Locate the cell with the specified text and output its (X, Y) center coordinate. 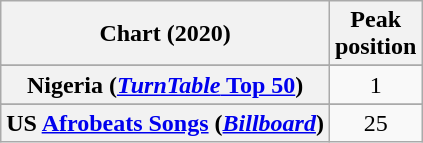
Peakposition (375, 34)
Nigeria (TurnTable Top 50) (166, 85)
25 (375, 123)
Chart (2020) (166, 34)
1 (375, 85)
US Afrobeats Songs (Billboard) (166, 123)
